Search for the cell housing the specified text and yield its [X, Y] center coordinate. 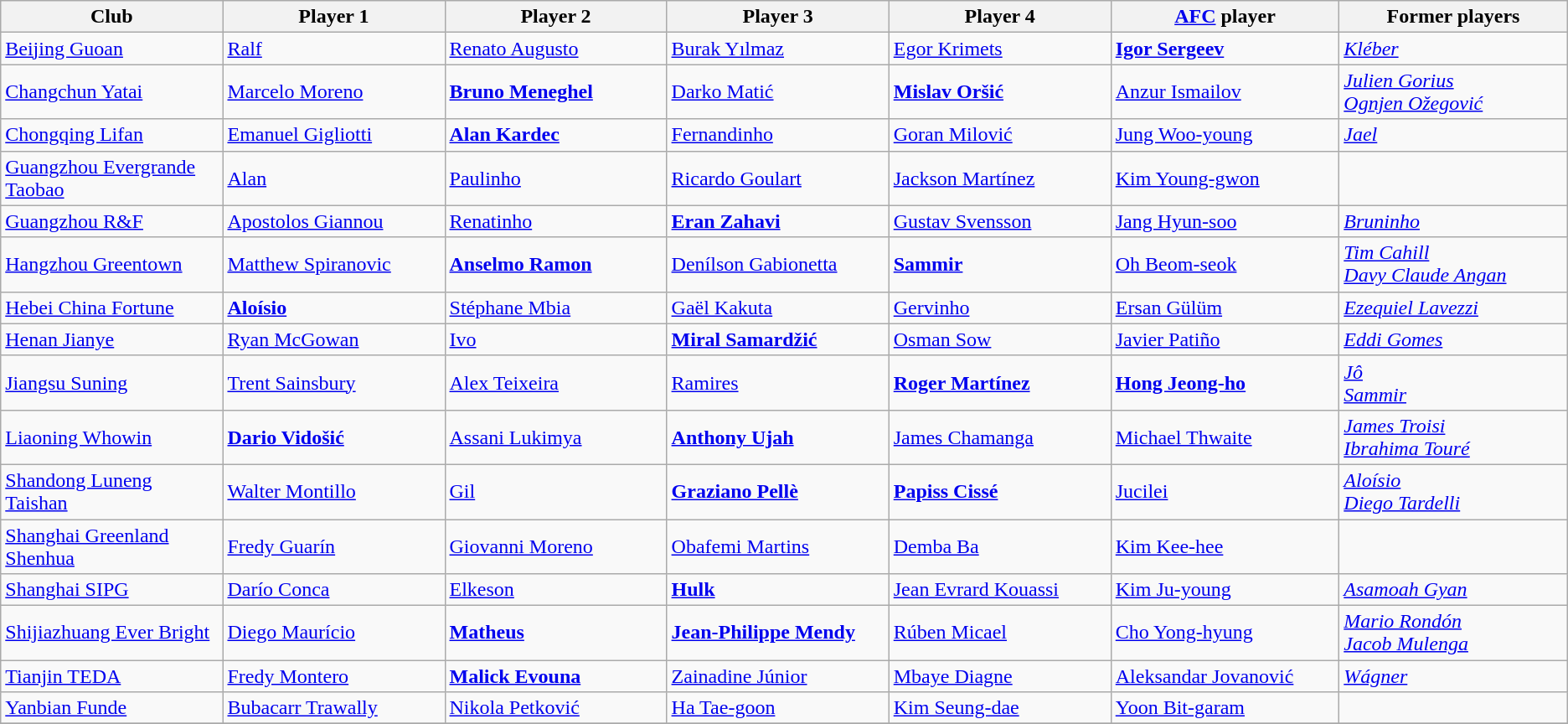
Kim Seung-dae [1000, 708]
Julien Gorius Ognjen Ožegović [1453, 92]
Sammir [1000, 265]
Jô Sammir [1453, 382]
Michael Thwaite [1225, 437]
Hulk [777, 590]
Rúben Micael [1000, 633]
Gervinho [1000, 308]
Hebei China Fortune [112, 308]
Shijiazhuang Ever Bright [112, 633]
Roger Martínez [1000, 382]
Guangzhou R&F [112, 221]
Eddi Gomes [1453, 339]
Ryan McGowan [333, 339]
Jean Evrard Kouassi [1000, 590]
Jael [1453, 135]
Player 2 [556, 17]
Jung Woo-young [1225, 135]
Shandong Luneng Taishan [112, 491]
Assani Lukimya [556, 437]
Mario Rondón Jacob Mulenga [1453, 633]
Emanuel Gigliotti [333, 135]
Bruno Meneghel [556, 92]
Trent Sainsbury [333, 382]
Wágner [1453, 676]
Bubacarr Trawally [333, 708]
Kim Ju-young [1225, 590]
Tim Cahill Davy Claude Angan [1453, 265]
Ramires [777, 382]
Changchun Yatai [112, 92]
Guangzhou Evergrande Taobao [112, 178]
Jucilei [1225, 491]
Renato Augusto [556, 49]
Fernandinho [777, 135]
Gil [556, 491]
Former players [1453, 17]
Denílson Gabionetta [777, 265]
Egor Krimets [1000, 49]
Darío Conca [333, 590]
Anselmo Ramon [556, 265]
Jiangsu Suning [112, 382]
Igor Sergeev [1225, 49]
AFC player [1225, 17]
Ha Tae-goon [777, 708]
Giovanni Moreno [556, 546]
Hangzhou Greentown [112, 265]
Henan Jianye [112, 339]
Ricardo Goulart [777, 178]
Matthew Spiranovic [333, 265]
Bruninho [1453, 221]
Ersan Gülüm [1225, 308]
Zainadine Júnior [777, 676]
Renatinho [556, 221]
Malick Evouna [556, 676]
Mislav Oršić [1000, 92]
Aloísio Diego Tardelli [1453, 491]
Eran Zahavi [777, 221]
Liaoning Whowin [112, 437]
Player 1 [333, 17]
Graziano Pellè [777, 491]
Matheus [556, 633]
Jean-Philippe Mendy [777, 633]
James Chamanga [1000, 437]
Club [112, 17]
James Troisi Ibrahima Touré [1453, 437]
Marcelo Moreno [333, 92]
Miral Samardžić [777, 339]
Anzur Ismailov [1225, 92]
Cho Yong-hyung [1225, 633]
Tianjin TEDA [112, 676]
Walter Montillo [333, 491]
Fredy Guarín [333, 546]
Yoon Bit-garam [1225, 708]
Shanghai SIPG [112, 590]
Burak Yılmaz [777, 49]
Nikola Petković [556, 708]
Ivo [556, 339]
Hong Jeong-ho [1225, 382]
Jackson Martínez [1000, 178]
Dario Vidošić [333, 437]
Gaël Kakuta [777, 308]
Chongqing Lifan [112, 135]
Jang Hyun-soo [1225, 221]
Ezequiel Lavezzi [1453, 308]
Demba Ba [1000, 546]
Oh Beom-seok [1225, 265]
Alex Teixeira [556, 382]
Paulinho [556, 178]
Alan [333, 178]
Apostolos Giannou [333, 221]
Obafemi Martins [777, 546]
Gustav Svensson [1000, 221]
Fredy Montero [333, 676]
Aloísio [333, 308]
Shanghai Greenland Shenhua [112, 546]
Goran Milović [1000, 135]
Asamoah Gyan [1453, 590]
Anthony Ujah [777, 437]
Kim Young-gwon [1225, 178]
Alan Kardec [556, 135]
Ralf [333, 49]
Player 4 [1000, 17]
Mbaye Diagne [1000, 676]
Stéphane Mbia [556, 308]
Elkeson [556, 590]
Papiss Cissé [1000, 491]
Kléber [1453, 49]
Javier Patiño [1225, 339]
Aleksandar Jovanović [1225, 676]
Darko Matić [777, 92]
Kim Kee-hee [1225, 546]
Diego Maurício [333, 633]
Yanbian Funde [112, 708]
Player 3 [777, 17]
Osman Sow [1000, 339]
Beijing Guoan [112, 49]
